Return (X, Y) of the center of cell containing provided text 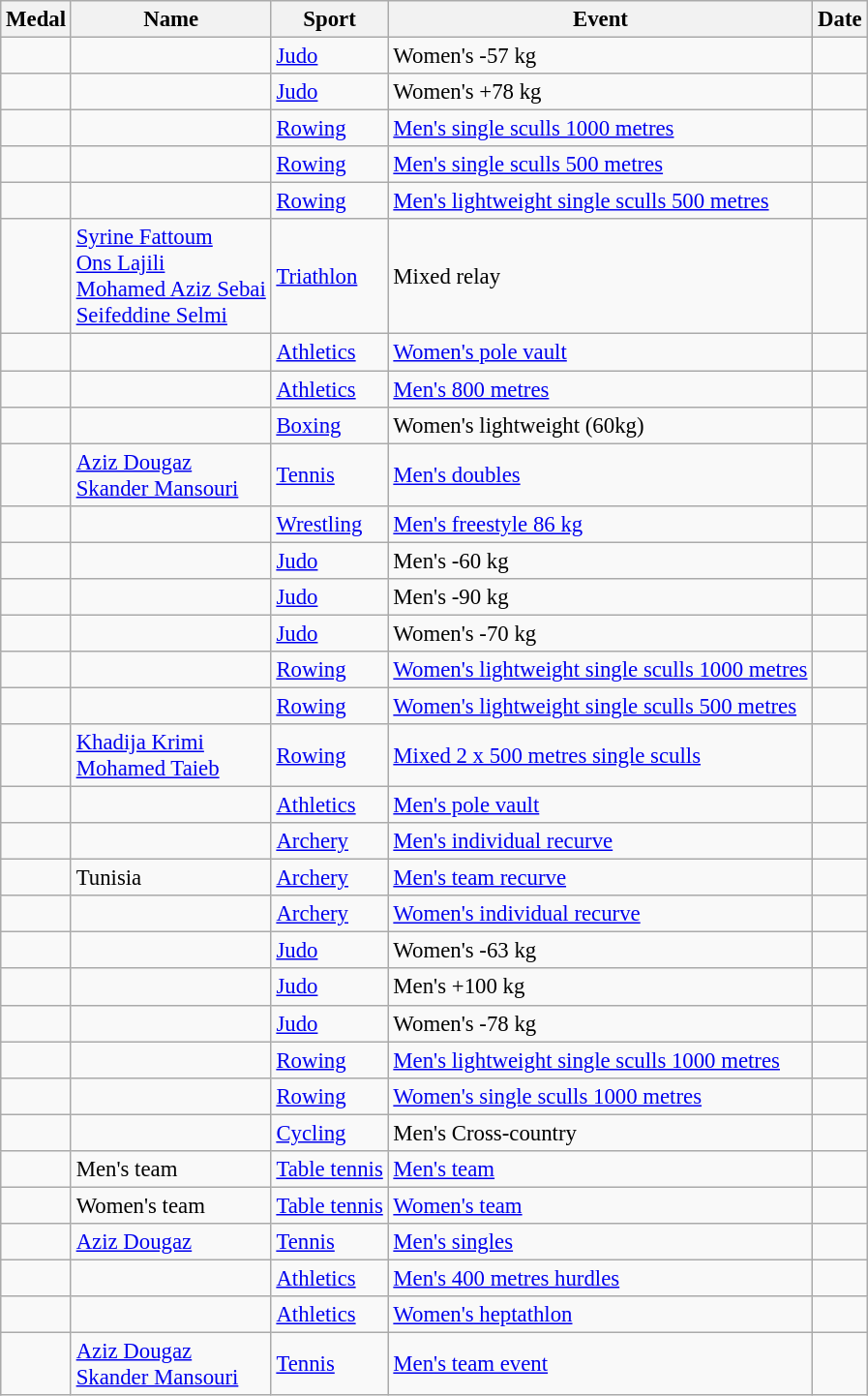
Women's -70 kg (600, 633)
Aziz Dougaz Skander Mansouri (170, 474)
Women's +78 kg (600, 92)
Men's Cross-country (600, 1133)
Women's pole vault (600, 352)
Boxing (329, 425)
Mixed 2 x 500 metres single sculls (600, 755)
Women's single sculls 1000 metres (600, 1096)
Men's team recurve (600, 878)
Women's heptathlon (600, 1315)
Men's 400 metres hurdles (600, 1278)
Sport (329, 19)
Women's -63 kg (600, 951)
Men's lightweight single sculls 500 metres (600, 201)
Khadija KrimiMohamed Taieb (170, 755)
Name (170, 19)
Men's pole vault (600, 805)
Cycling (329, 1133)
Syrine FattoumOns LajiliMohamed Aziz SebaiSeifeddine Selmi (170, 277)
Mixed relay (600, 277)
Men's doubles (600, 474)
Aziz DougazSkander Mansouri (170, 1365)
Men's individual recurve (600, 841)
Men's -90 kg (600, 597)
Medal (37, 19)
Date (840, 19)
Women's lightweight single sculls 1000 metres (600, 670)
Women's lightweight single sculls 500 metres (600, 706)
Women's -78 kg (600, 1023)
Wrestling (329, 524)
Triathlon (329, 277)
Men's freestyle 86 kg (600, 524)
Men's lightweight single sculls 1000 metres (600, 1060)
Men's -60 kg (600, 561)
Tunisia (170, 878)
Men's team event (600, 1365)
Men's 800 metres (600, 389)
Men's single sculls 500 metres (600, 165)
Men's single sculls 1000 metres (600, 129)
Event (600, 19)
Women's lightweight (60kg) (600, 425)
Aziz Dougaz (170, 1242)
Men's +100 kg (600, 987)
Men's singles (600, 1242)
Women's -57 kg (600, 56)
Women's individual recurve (600, 914)
